Identify which cell holds the provided text, then report its [x, y] central coordinate. 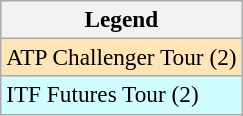
ITF Futures Tour (2) [122, 95]
Legend [122, 19]
ATP Challenger Tour (2) [122, 57]
